Return [x, y] of the center of cell containing provided text 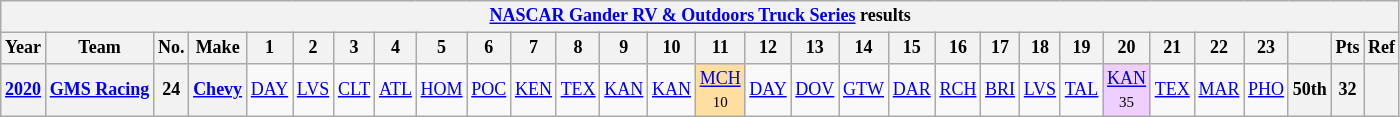
11 [720, 48]
TAL [1081, 90]
PHO [1266, 90]
8 [578, 48]
RCH [958, 90]
HOM [442, 90]
4 [396, 48]
22 [1219, 48]
5 [442, 48]
20 [1127, 48]
14 [864, 48]
2 [312, 48]
GTW [864, 90]
13 [815, 48]
BRI [1000, 90]
10 [672, 48]
2020 [24, 90]
21 [1172, 48]
16 [958, 48]
18 [1040, 48]
19 [1081, 48]
3 [354, 48]
MAR [1219, 90]
Make [218, 48]
1 [269, 48]
6 [489, 48]
7 [534, 48]
MCH10 [720, 90]
Team [99, 48]
NASCAR Gander RV & Outdoors Truck Series results [700, 16]
Pts [1348, 48]
DAR [912, 90]
Ref [1382, 48]
Chevy [218, 90]
No. [172, 48]
KEN [534, 90]
15 [912, 48]
9 [624, 48]
50th [1310, 90]
GMS Racing [99, 90]
12 [768, 48]
DOV [815, 90]
CLT [354, 90]
POC [489, 90]
17 [1000, 48]
24 [172, 90]
Year [24, 48]
32 [1348, 90]
KAN35 [1127, 90]
ATL [396, 90]
23 [1266, 48]
